Return [x, y] of the center of cell containing provided text 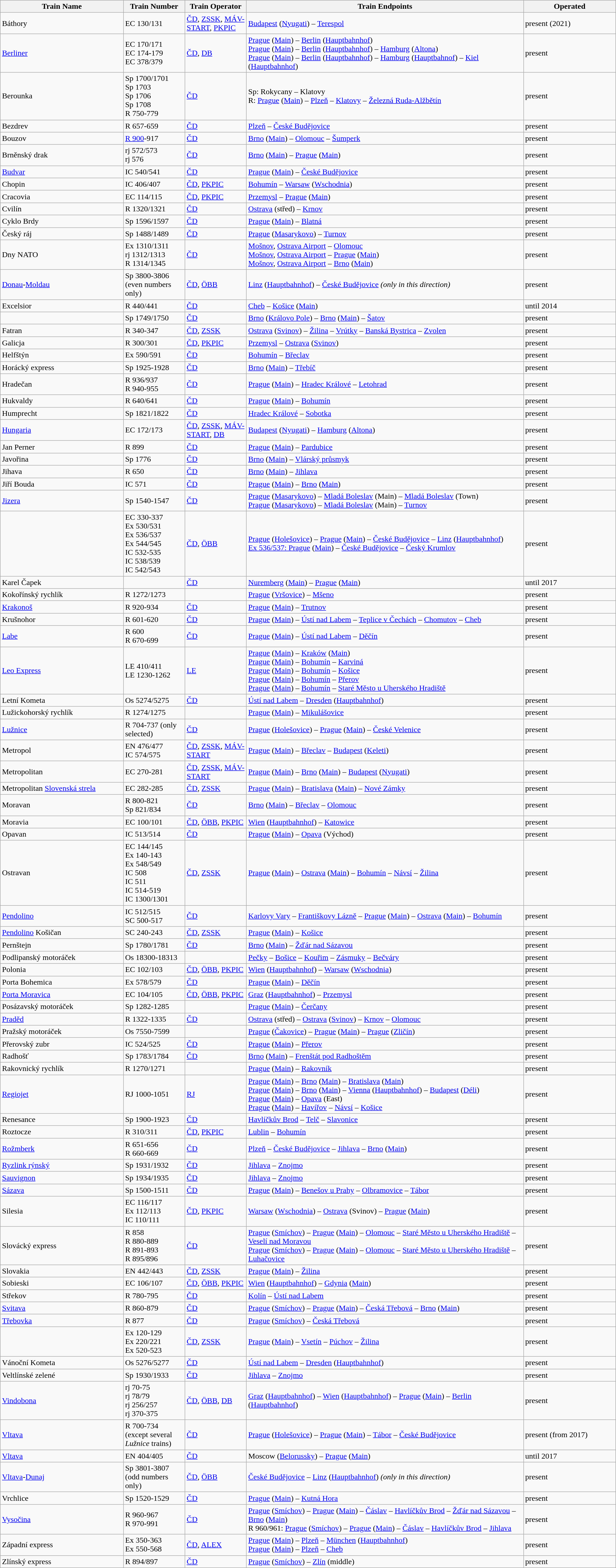
Wien (Hauptbahnhof) – Katowice [385, 822]
Roztocze [62, 1132]
R 700-734(except several Lužnice trains) [154, 1435]
Excelsior [62, 306]
Sp 1540-1547 [154, 501]
Sázava [62, 1190]
Ex 1310/1311rj 1312/1313R 1314/1345 [154, 255]
Sp 1780/1781 [154, 945]
Pražský motoráček [62, 1031]
Slovakia [62, 1271]
R 340-347 [154, 330]
R 920-934 [154, 607]
Lužnice [62, 729]
R 310/311 [154, 1132]
Český ráj [62, 233]
EC 102/103 [154, 970]
Prague (Holešovice) – Prague (Main) – České Budějovice – Linz (Hauptbahnhof)Ex 536/537: Prague (Main) – České Budějovice – Český Krumlov [385, 544]
Posázavský motoráček [62, 1007]
Plzeň – České Budějovice [385, 126]
Prague (Main) – Hradec Králové – Letohrad [385, 384]
R 1274/1275 [154, 713]
Opavan [62, 834]
Humprecht [62, 413]
Střekov [62, 1296]
R 860-879 [154, 1308]
Sp: Rokycany – KlatovyR: Prague (Main) – Plzeň – Klatovy – Železná Ruda-Alžbětín [385, 96]
Prague (Main) – Břeclav – Budapest (Keleti) [385, 751]
R 936/937R 940-955 [154, 384]
Hradec Králové – Sobotka [385, 413]
Helfštýn [62, 355]
Pendolino Košičan [62, 933]
Dny NATO [62, 255]
Budapest (Nyugati) – Terespol [385, 23]
Warsaw (Wschodnia) – Ostrava (Svinov) – Prague (Main) [385, 1211]
Brno (Main) – Třebíč [385, 367]
Rožmberk [62, 1149]
Ostrava (střed) – Krnov [385, 209]
Krakonoš [62, 607]
Renesance [62, 1120]
Sp 1783/1784 [154, 1056]
Metropol [62, 751]
rj 70-75rj 78/79rj 256/257rj 370-375 [154, 1400]
Pendolino [62, 916]
Ostrava (Svinov) – Žilina – Vrútky – Banská Bystrica – Zvolen [385, 330]
Sp 1749/1750 [154, 318]
Sp 1821/1822 [154, 413]
Prague (Main) – Plzeň – München (Hauptbahnhof)Prague (Main) – Plzeň – Cheb [385, 1545]
ČD, ALEX [216, 1545]
Silesia [62, 1211]
Prague (Main) – Brno (Main) [385, 484]
LE 410/411LE 1230-1262 [154, 670]
Bohumín – Warsaw (Wschodnia) [385, 184]
Brno (Main) – Prague (Main) [385, 155]
present (from 2017) [570, 1435]
Vánoční Kometa [62, 1363]
EC 104/105 [154, 994]
ČD, DB [216, 53]
Vrchlice [62, 1498]
Cvilín [62, 209]
Sp 1520-1529 [154, 1498]
Ostravan [62, 873]
EC 270-281 [154, 771]
Prague (Main) – Rakovník [385, 1068]
EC 100/101 [154, 822]
Sp 1931/1932 [154, 1165]
Bohumín – Břeclav [385, 355]
Prague (Main) – Přerov [385, 1044]
R 704-737 (only selected) [154, 729]
Regiojet [62, 1094]
IC 571 [154, 484]
Przemysl – Ostrava (Svinov) [385, 343]
Ex 120-129Ex 220/221Ex 520-523 [154, 1341]
Metropolitan Slovenská strela [62, 788]
present (2021) [570, 23]
Mošnov, Ostrava Airport – OlomoucMošnov, Ostrava Airport – Prague (Main)Mošnov, Ostrava Airport – Brno (Main) [385, 255]
Prague (Main) – Čerčany [385, 1007]
Přerovský zubr [62, 1044]
Jihava [62, 471]
R 877 [154, 1320]
R 1272/1273 [154, 595]
Os 5276/5277 [154, 1363]
R 440/441 [154, 306]
Prague (Main) – Bratislava (Main) – Nové Zámky [385, 788]
Train Name [62, 6]
Cracovia [62, 196]
Vltava-Dunaj [62, 1477]
IC 513/514 [154, 834]
Veltlínské zelené [62, 1375]
Budvar [62, 172]
R 960-967R 970-991 [154, 1519]
R 858R 880-889R 891-893R 895/896 [154, 1245]
Letní Kometa [62, 700]
R 300/301 [154, 343]
Kolín – Ústí nad Labem [385, 1296]
Prague (Main) – Benešov u Prahy – Olbramovice – Tábor [385, 1190]
Porta Moravica [62, 994]
EC 106/107 [154, 1283]
Pečky – Bošice – Kouřim – Zásmuky – Bečváry [385, 957]
Nuremberg (Main) – Prague (Main) [385, 582]
Wien (Hauptbahnhof) – Gdynia (Main) [385, 1283]
R 780-795 [154, 1296]
EN 404/405 [154, 1456]
Os 7550-7599 [154, 1031]
Prague (Main) – Opava (Východ) [385, 834]
EC 144/145Ex 140-143Ex 548/549IC 508IC 511IC 514-519IC 1300/1301 [154, 873]
Bezdrev [62, 126]
Os 5274/5275 [154, 700]
EC 330-337Ex 530/531Ex 536/537Ex 544/545IC 532-535IC 538/539IC 542/543 [154, 544]
Jan Perner [62, 447]
Prague (Masarykovo) – Mladá Boleslav (Main) – Mladá Boleslav (Town)Prague (Masarykovo) – Mladá Boleslav (Main) – Turnov [385, 501]
Train Operator [216, 6]
Prague (Main) – Pardubice [385, 447]
Radhošť [62, 1056]
Sp 1700/1701Sp 1703Sp 1706Sp 1708R 750-779 [154, 96]
Jiří Bouda [62, 484]
Prague (Main) – Mikulášovice [385, 713]
R 894/897 [154, 1562]
Berliner [62, 53]
Prague (Main) – Ústí nad Labem – Děčín [385, 636]
Karel Čapek [62, 582]
Donau-Moldau [62, 285]
SC 240-243 [154, 933]
Brno (Královo Pole) – Brno (Main) – Šatov [385, 318]
Leo Express [62, 670]
Prague (Main) – Blatná [385, 221]
Sp 1776 [154, 459]
R 1270/1271 [154, 1068]
LE [216, 670]
Báthory [62, 23]
Hukvaldy [62, 401]
EC 114/115 [154, 196]
EN 442/443 [154, 1271]
Train Endpoints [385, 6]
Rakovnický rychlík [62, 1068]
Hungaria [62, 430]
Sp 1900-1923 [154, 1120]
Sp 1925-1928 [154, 367]
Sp 1500-1511 [154, 1190]
Brno (Main) – Frenštát pod Radhoštěm [385, 1056]
rj 572/573rj 576 [154, 155]
R 651-656R 660-669 [154, 1149]
Cheb – Košice (Main) [385, 306]
EC 170/171EC 174-179EC 378/379 [154, 53]
Javořina [62, 459]
Sp 1934/1935 [154, 1178]
Train Number [154, 6]
EC 116/117Ex 112/113IC 110/111 [154, 1211]
Sauvignon [62, 1178]
Przemysl – Prague (Main) [385, 196]
IC 524/525 [154, 1044]
Sp 3801-3807 (odd numbers only) [154, 1477]
Berounka [62, 96]
Západní express [62, 1545]
Ex 350-363Ex 550-568 [154, 1545]
Bouzov [62, 138]
Polonia [62, 970]
R 899 [154, 447]
Plzeň – České Budějovice – Jihlava – Brno (Main) [385, 1149]
Fatran [62, 330]
Krušnohor [62, 619]
R 1320/1321 [154, 209]
Linz (Hauptbahnhof) – České Budějovice (only in this direction) [385, 285]
Wien (Hauptbahnhof) – Warsaw (Wschodnia) [385, 970]
Brno (Main) – Vlárský průsmyk [385, 459]
Galicja [62, 343]
Třebovka [62, 1320]
Pernštejn [62, 945]
Prague (Smíchov) – Prague (Main) – Česká Třebová – Brno (Main) [385, 1308]
R 640/641 [154, 401]
Sp 1596/1597 [154, 221]
Brno (Main) – Žďár nad Sázavou [385, 945]
Prague (Main) – Ostrava (Main) – Bohumín – Návsí – Žilina [385, 873]
ČD, ÖBB, DB [216, 1400]
Praděd [62, 1019]
Brno (Main) – Olomouc – Šumperk [385, 138]
Chopin [62, 184]
Prague (Main) – Žilina [385, 1271]
Vindobona [62, 1400]
Karlovy Vary – Františkovy Lázně – Prague (Main) – Ostrava (Main) – Bohumín [385, 916]
Prague (Smíchov) – Zlín (middle) [385, 1562]
IC 406/407 [154, 184]
Prague (Holešovice) – Prague (Main) – Tábor – České Budějovice [385, 1435]
Prague (Čakovice) – Prague (Main) – Prague (Zličín) [385, 1031]
Graz (Hauptbahnhof) – Wien (Hauptbahnhof) – Prague (Main) – Berlin (Hauptbahnhof) [385, 1400]
Prague (Main) – Děčín [385, 982]
R 800-821Sp 821/834 [154, 805]
Prague (Vršovice) – Mšeno [385, 595]
R 1322-1335 [154, 1019]
EC 282-285 [154, 788]
Zlínský express [62, 1562]
Hradečan [62, 384]
Prague (Main) – České Budějovice [385, 172]
Moscow (Belorussky) – Prague (Main) [385, 1456]
Brno (Main) – Jihlava [385, 471]
Jizera [62, 501]
R 601-620 [154, 619]
Lužickohorský rychlík [62, 713]
Sobieski [62, 1283]
Podlipanský motoráček [62, 957]
Horácký express [62, 367]
EC 130/131 [154, 23]
Prague (Holešovice) – Prague (Main) – České Velenice [385, 729]
Sp 3800-3806 (even numbers only) [154, 285]
Ostrava (střed) – Ostrava (Svinov) – Krnov – Olomouc [385, 1019]
Moravan [62, 805]
Prague (Main) – Trutnov [385, 607]
Budapest (Nyugati) – Hamburg (Altona) [385, 430]
Prague (Main) – Kutná Hora [385, 1498]
Prague (Smíchov) – Česká Třebová [385, 1320]
IC 540/541 [154, 172]
Sp 1282-1285 [154, 1007]
R 650 [154, 471]
Moravia [62, 822]
Prague (Main) – Košice [385, 933]
Ex 578/579 [154, 982]
České Budějovice – Linz (Hauptbahnhof) (only in this direction) [385, 1477]
Prague (Main) – Bohumín [385, 401]
RJ 1000-1051 [154, 1094]
Prague (Main) – Ústí nad Labem – Teplice v Čechách – Chomutov – Cheb [385, 619]
Cyklo Brdy [62, 221]
Porta Bohemica [62, 982]
Havlíčkův Brod – Telč – Slavonice [385, 1120]
Ex 590/591 [154, 355]
until 2014 [570, 306]
ČD, ZSSK, MÁV-START, PKPIC [216, 23]
Brno (Main) – Břeclav – Olomouc [385, 805]
Slovácký express [62, 1245]
R 900-917 [154, 138]
Prague (Masarykovo) – Turnov [385, 233]
R 600R 670-699 [154, 636]
Prague (Main) – Brno (Main) – Budapest (Nyugati) [385, 771]
Labe [62, 636]
R 657-659 [154, 126]
Graz (Hauptbahnhof) – Przemysl [385, 994]
Sp 1930/1933 [154, 1375]
Ryzlink rýnský [62, 1165]
Operated [570, 6]
Svitava [62, 1308]
EC 172/173 [154, 430]
IC 512/515SC 500-517 [154, 916]
Sp 1488/1489 [154, 233]
Lublin – Bohumín [385, 1132]
Kokořínský rychlík [62, 595]
RJ [216, 1094]
ČD, ZSSK, MÁV-START, DB [216, 430]
Os 18300-18313 [154, 957]
Metropolitan [62, 771]
EN 476/477IC 574/575 [154, 751]
Prague (Main) – Vsetín – Púchov – Žilina [385, 1341]
Brněnský drak [62, 155]
Vysočina [62, 1519]
